Provide the (X, Y) coordinate of the cell's center where the given text is located.  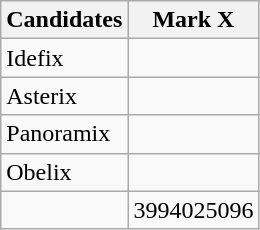
Panoramix (64, 134)
Candidates (64, 20)
Idefix (64, 58)
Asterix (64, 96)
3994025096 (194, 210)
Mark X (194, 20)
Obelix (64, 172)
